For the text-containing cell, return its midpoint in (x, y) coordinate format. 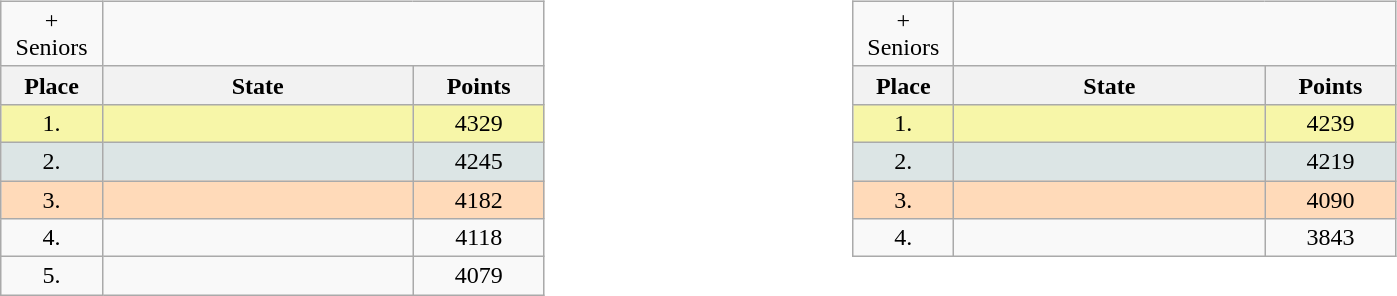
3843 (1330, 238)
4329 (478, 123)
4118 (478, 238)
4182 (478, 199)
4239 (1330, 123)
5. (52, 276)
4090 (1330, 199)
4245 (478, 161)
4079 (478, 276)
4219 (1330, 161)
